Return the [x, y] coordinate for the center point of the cell that contains the specified text.  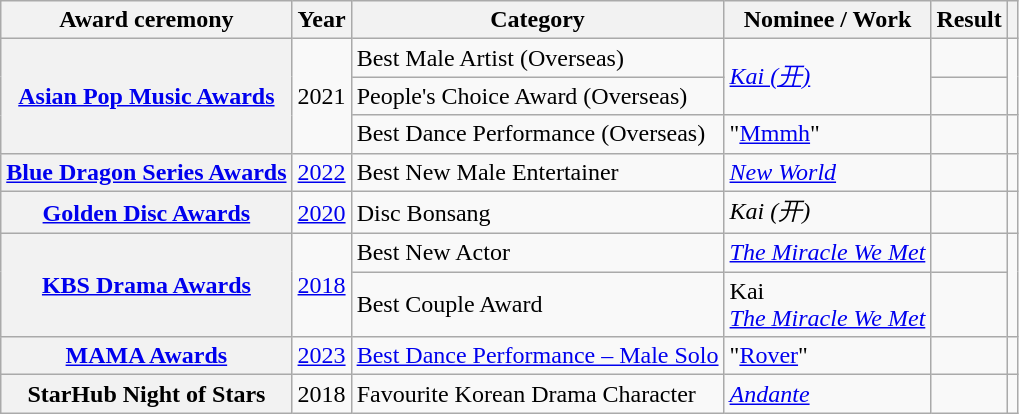
Disc Bonsang [538, 212]
Best New Male Entertainer [538, 172]
Best Couple Award [538, 304]
Kai The Miracle We Met [828, 304]
MAMA Awards [146, 356]
"Mmmh" [828, 134]
People's Choice Award (Overseas) [538, 96]
The Miracle We Met [828, 253]
Best Male Artist (Overseas) [538, 58]
2023 [322, 356]
Andante [828, 394]
Best Dance Performance (Overseas) [538, 134]
Best Dance Performance – Male Solo [538, 356]
Nominee / Work [828, 20]
Year [322, 20]
2021 [322, 96]
2022 [322, 172]
"Rover" [828, 356]
KBS Drama Awards [146, 286]
Favourite Korean Drama Character [538, 394]
Category [538, 20]
Golden Disc Awards [146, 212]
StarHub Night of Stars [146, 394]
New World [828, 172]
Blue Dragon Series Awards [146, 172]
Asian Pop Music Awards [146, 96]
Best New Actor [538, 253]
Result [969, 20]
Award ceremony [146, 20]
2020 [322, 212]
